Output the (X, Y) coordinate of the center of the cell containing the given text.  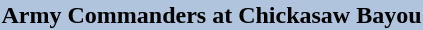
Army Commanders at Chickasaw Bayou (212, 15)
